Return the [x, y] coordinate for the center point of the cell that contains the specified text.  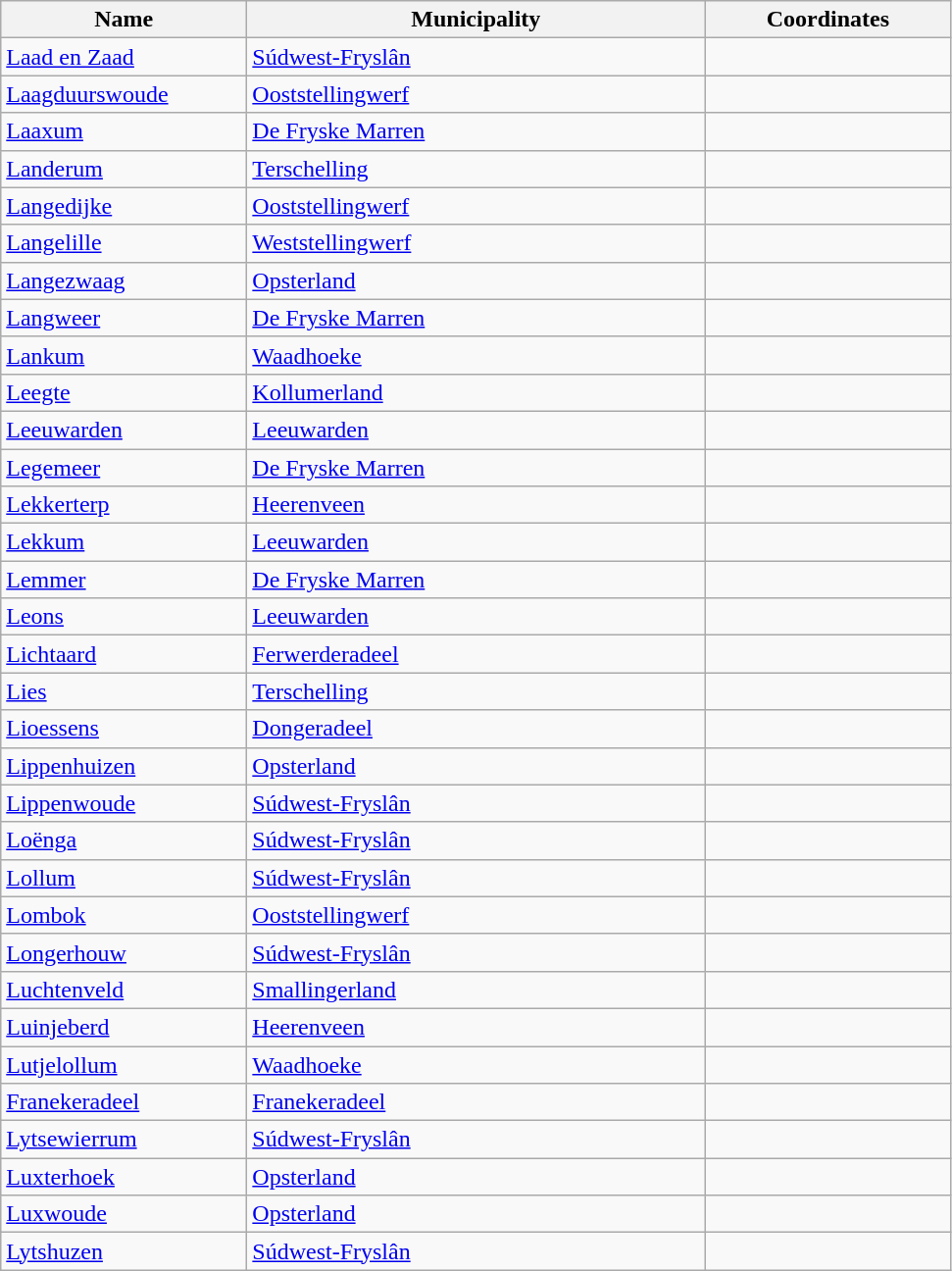
Luxwoude [124, 1214]
Laagduurswoude [124, 94]
Leons [124, 617]
Loënga [124, 840]
Lippenwoude [124, 803]
Municipality [476, 20]
Legemeer [124, 468]
Lombok [124, 915]
Lekkum [124, 542]
Luxterhoek [124, 1177]
Longerhouw [124, 952]
Lytsewierrum [124, 1140]
Luchtenveld [124, 990]
Laaxum [124, 131]
Luinjeberd [124, 1027]
Kollumerland [476, 392]
Landerum [124, 169]
Lippenhuizen [124, 766]
Lies [124, 691]
Lankum [124, 355]
Dongeradeel [476, 729]
Leegte [124, 392]
Langedijke [124, 206]
Langweer [124, 318]
Coordinates [827, 20]
Ferwerderadeel [476, 654]
Lutjelollum [124, 1064]
Name [124, 20]
Lollum [124, 878]
Lytshuzen [124, 1251]
Lemmer [124, 580]
Lichtaard [124, 654]
Langelille [124, 243]
Laad en Zaad [124, 57]
Lekkerterp [124, 505]
Smallingerland [476, 990]
Langezwaag [124, 280]
Lioessens [124, 729]
Weststellingwerf [476, 243]
